Locate the cell with the specified text and output its [X, Y] center coordinate. 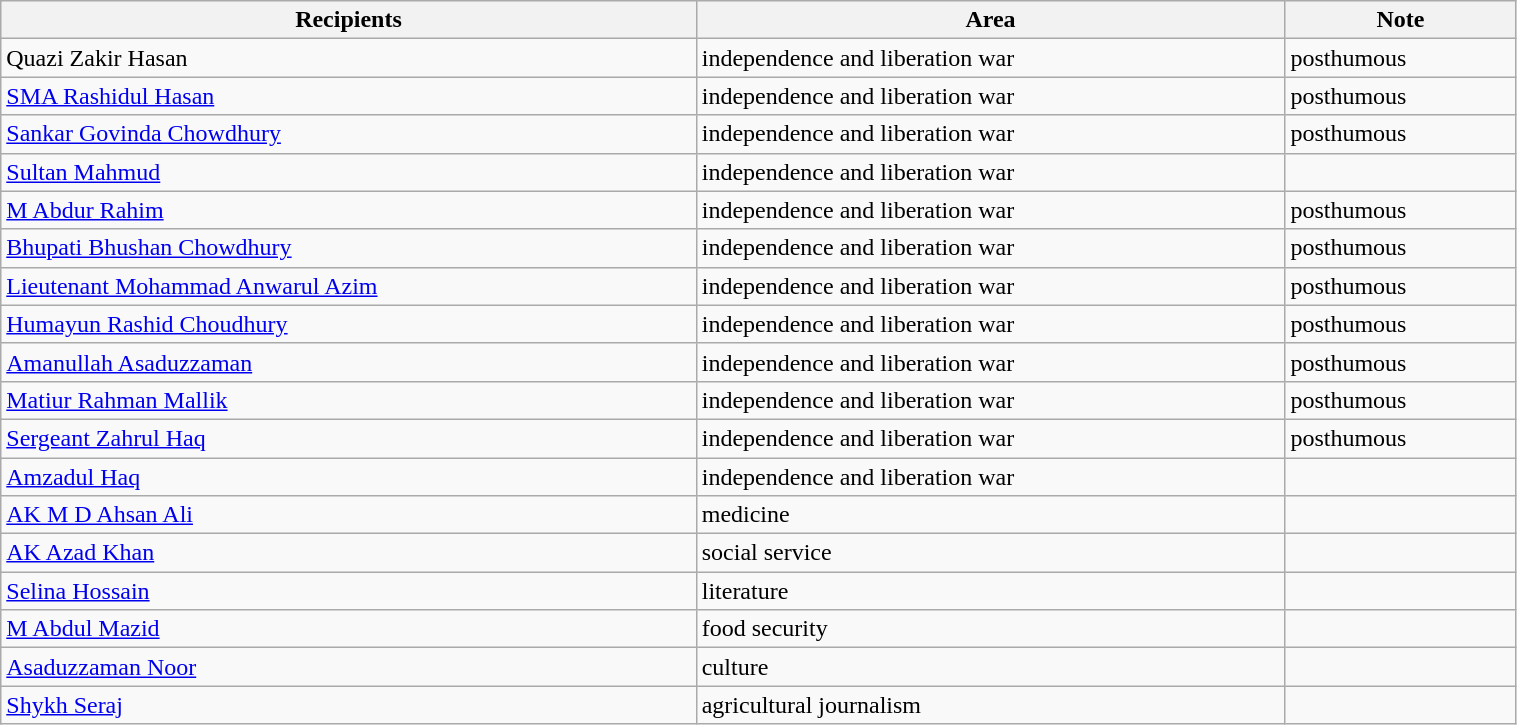
Sergeant Zahrul Haq [348, 438]
Sultan Mahmud [348, 172]
culture [990, 667]
Sankar Govinda Chowdhury [348, 134]
literature [990, 591]
Amzadul Haq [348, 477]
agricultural journalism [990, 705]
Quazi Zakir Hasan [348, 58]
AK Azad Khan [348, 553]
Humayun Rashid Choudhury [348, 324]
Recipients [348, 20]
Lieutenant Mohammad Anwarul Azim [348, 286]
Bhupati Bhushan Chowdhury [348, 248]
food security [990, 629]
AK M D Ahsan Ali [348, 515]
M Abdur Rahim [348, 210]
Matiur Rahman Mallik [348, 400]
Asaduzzaman Noor [348, 667]
SMA Rashidul Hasan [348, 96]
Note [1400, 20]
M Abdul Mazid [348, 629]
Selina Hossain [348, 591]
Area [990, 20]
medicine [990, 515]
Shykh Seraj [348, 705]
social service [990, 553]
Amanullah Asaduzzaman [348, 362]
